Identify which cell holds the provided text, then report its [x, y] central coordinate. 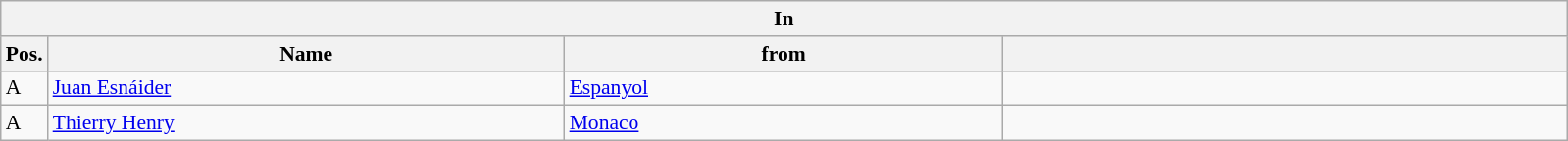
Espanyol [784, 88]
Juan Esnáider [306, 88]
Name [306, 54]
from [784, 54]
Monaco [784, 123]
Pos. [25, 54]
Thierry Henry [306, 123]
In [784, 19]
